Search for the cell housing the specified text and yield its (x, y) center coordinate. 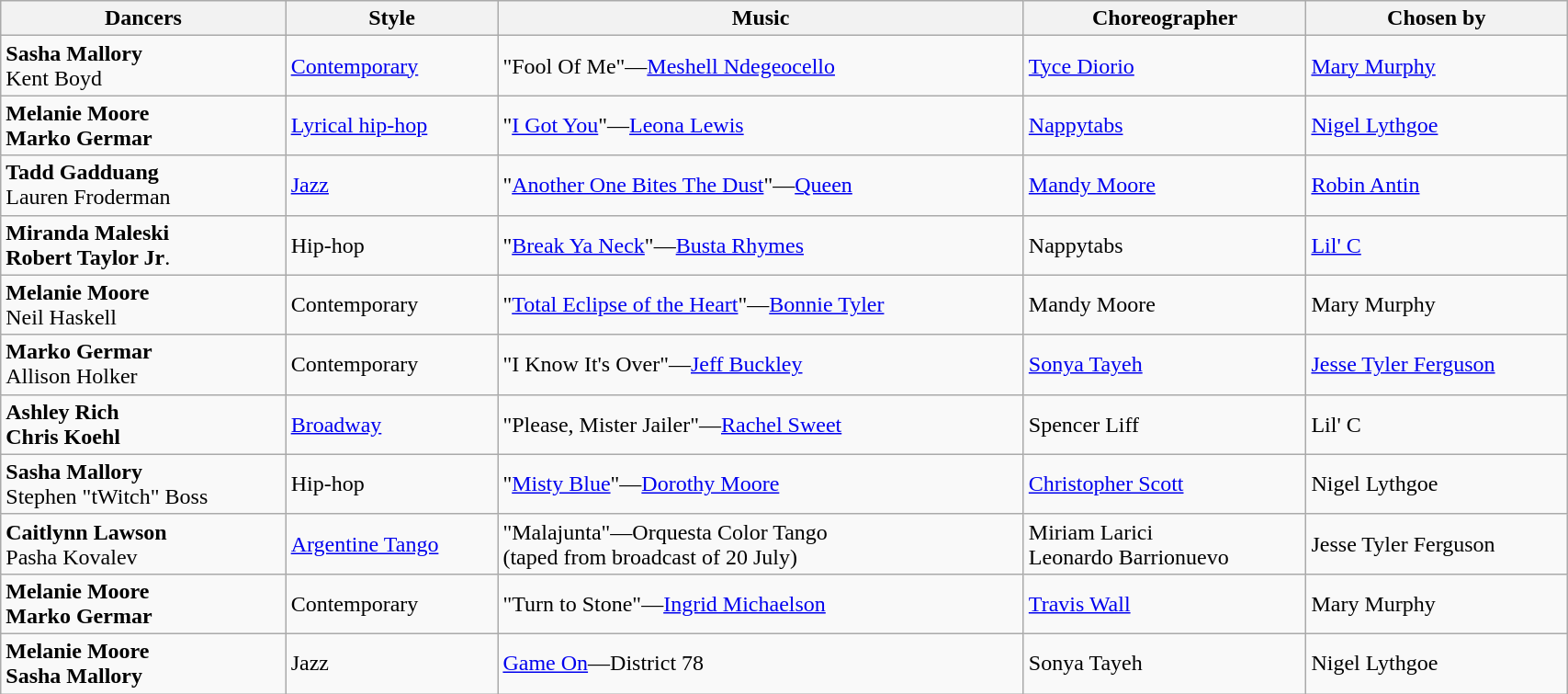
"Malajunta"—Orquesta Color Tango(taped from broadcast of 20 July) (761, 544)
"Misty Blue"—Dorothy Moore (761, 484)
Robin Antin (1437, 186)
"Fool Of Me"—Meshell Ndegeocello (761, 66)
Tadd GadduangLauren Froderman (143, 186)
Game On—District 78 (761, 664)
Melanie MooreSasha Mallory (143, 664)
Spencer Liff (1165, 425)
Broadway (391, 425)
Miriam LariciLeonardo Barrionuevo (1165, 544)
Lyrical hip-hop (391, 125)
Sasha Mallory Stephen "tWitch" Boss (143, 484)
"Turn to Stone"—Ingrid Michaelson (761, 603)
Chosen by (1437, 18)
Dancers (143, 18)
"Total Eclipse of the Heart"—Bonnie Tyler (761, 305)
Melanie MooreNeil Haskell (143, 305)
"Please, Mister Jailer"—Rachel Sweet (761, 425)
"Another One Bites The Dust"—Queen (761, 186)
Miranda MaleskiRobert Taylor Jr. (143, 245)
"I Know It's Over"—Jeff Buckley (761, 364)
Caitlynn LawsonPasha Kovalev (143, 544)
Christopher Scott (1165, 484)
Argentine Tango (391, 544)
"Break Ya Neck"—Busta Rhymes (761, 245)
Ashley RichChris Koehl (143, 425)
Marko GermarAllison Holker (143, 364)
Tyce Diorio (1165, 66)
Sasha MalloryKent Boyd (143, 66)
"I Got You"—Leona Lewis (761, 125)
Choreographer (1165, 18)
Style (391, 18)
Music (761, 18)
Travis Wall (1165, 603)
